Pinpoint the cell where the given text exists, returning its (x, y) midpoint coordinate. 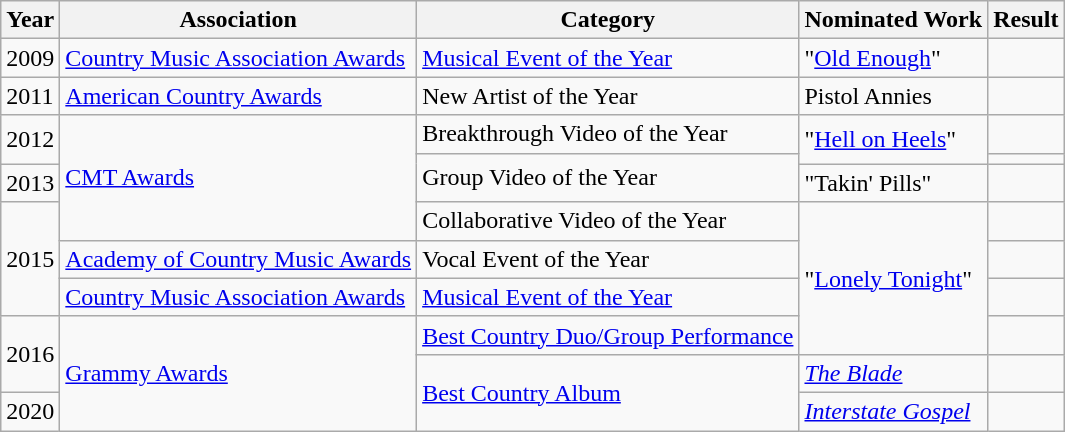
The Blade (894, 373)
Category (608, 20)
Collaborative Video of the Year (608, 221)
Nominated Work (894, 20)
CMT Awards (238, 178)
2009 (30, 58)
Year (30, 20)
New Artist of the Year (608, 96)
"Old Enough" (894, 58)
2015 (30, 259)
2020 (30, 411)
Vocal Event of the Year (608, 259)
American Country Awards (238, 96)
"Takin' Pills" (894, 183)
Group Video of the Year (608, 178)
Academy of Country Music Awards (238, 259)
2011 (30, 96)
Best Country Album (608, 392)
Interstate Gospel (894, 411)
Association (238, 20)
"Hell on Heels" (894, 140)
Pistol Annies (894, 96)
2013 (30, 183)
Best Country Duo/Group Performance (608, 335)
Breakthrough Video of the Year (608, 134)
2012 (30, 140)
"Lonely Tonight" (894, 278)
Result (1026, 20)
2016 (30, 354)
Grammy Awards (238, 373)
